Scan for the cell matching the given text and deliver its (X, Y) coordinate at center. 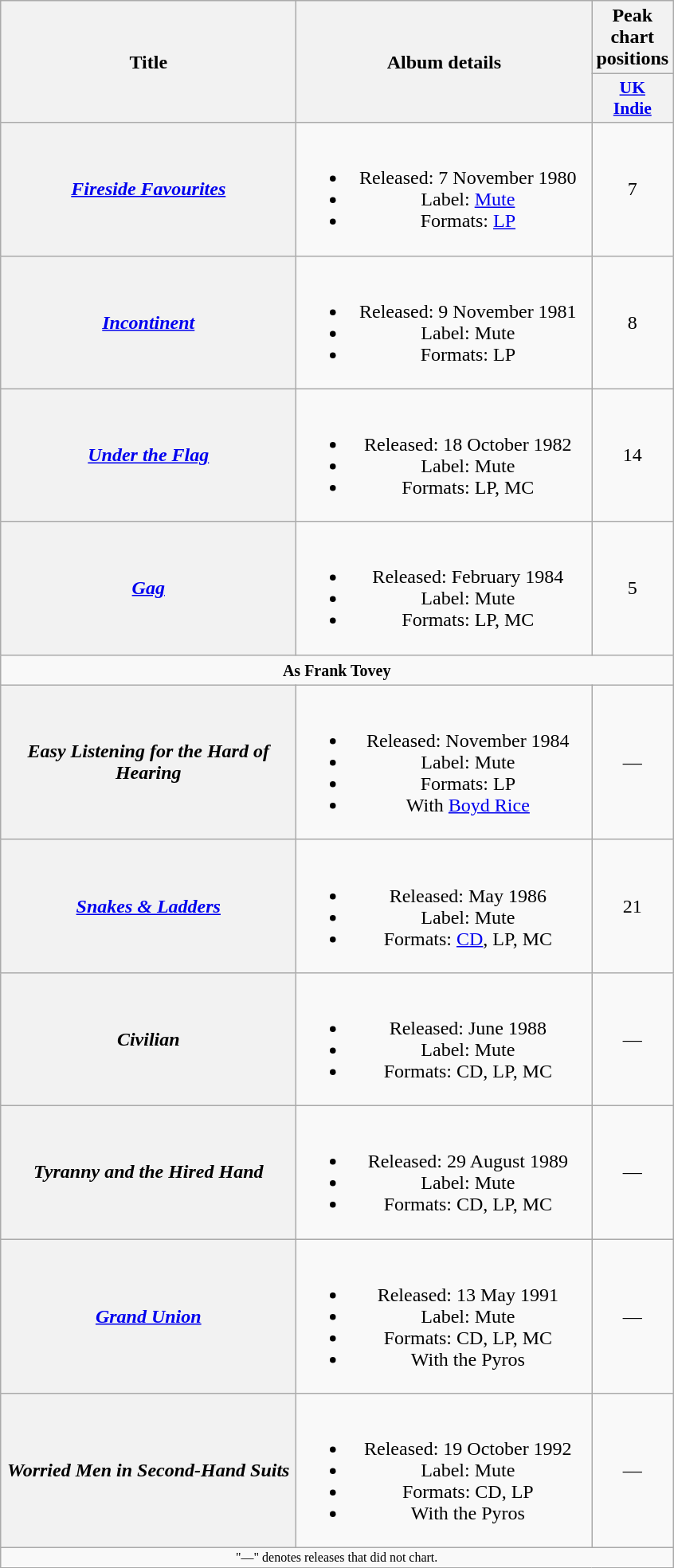
Released: June 1988Label: MuteFormats: CD, LP, MC (445, 1038)
8 (633, 322)
Snakes & Ladders (148, 906)
Fireside Favourites (148, 190)
Grand Union (148, 1316)
Gag (148, 588)
Peak chart positions (633, 37)
Incontinent (148, 322)
Released: February 1984Label: MuteFormats: LP, MC (445, 588)
Under the Flag (148, 456)
Civilian (148, 1038)
Released: 18 October 1982Label: MuteFormats: LP, MC (445, 456)
Released: 29 August 1989Label: MuteFormats: CD, LP, MC (445, 1172)
7 (633, 190)
Released: 9 November 1981Label: MuteFormats: LP (445, 322)
"—" denotes releases that did not chart. (337, 1558)
Album details (445, 62)
Title (148, 62)
Released: May 1986Label: MuteFormats: CD, LP, MC (445, 906)
Released: 19 October 1992Label: MuteFormats: CD, LPWith the Pyros (445, 1471)
UKIndie (633, 99)
As Frank Tovey (337, 670)
Easy Listening for the Hard of Hearing (148, 762)
Released: 13 May 1991Label: MuteFormats: CD, LP, MCWith the Pyros (445, 1316)
Released: 7 November 1980Label: MuteFormats: LP (445, 190)
Released: November 1984Label: MuteFormats: LPWith Boyd Rice (445, 762)
Tyranny and the Hired Hand (148, 1172)
5 (633, 588)
21 (633, 906)
Worried Men in Second-Hand Suits (148, 1471)
14 (633, 456)
